Return (X, Y) of the center of cell containing provided text 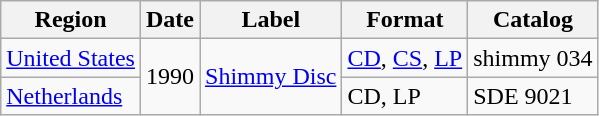
Label (271, 20)
Netherlands (71, 96)
United States (71, 58)
CD, LP (405, 96)
shimmy 034 (533, 58)
SDE 9021 (533, 96)
Region (71, 20)
Catalog (533, 20)
Shimmy Disc (271, 77)
Date (170, 20)
Format (405, 20)
CD, CS, LP (405, 58)
1990 (170, 77)
